For the text-containing cell, return its midpoint in (X, Y) coordinate format. 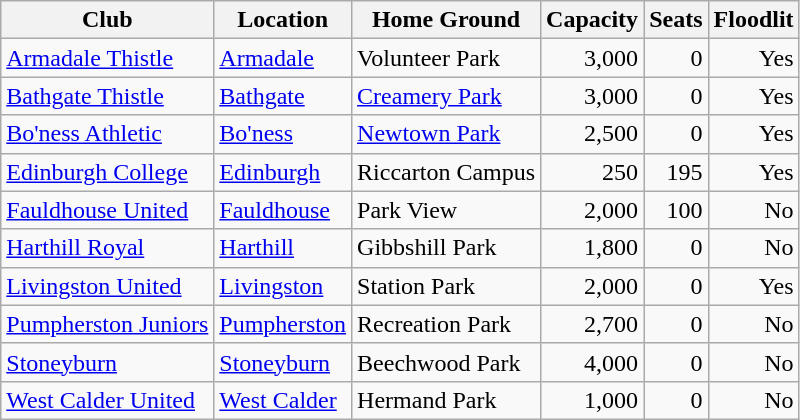
2,700 (592, 324)
Beechwood Park (446, 362)
West Calder United (108, 400)
1,000 (592, 400)
Park View (446, 210)
Club (108, 20)
Seats (676, 20)
Volunteer Park (446, 58)
Armadale Thistle (108, 58)
Hermand Park (446, 400)
Fauldhouse United (108, 210)
Floodlit (754, 20)
Pumpherston (283, 324)
Pumpherston Juniors (108, 324)
Home Ground (446, 20)
Harthill Royal (108, 248)
Bathgate Thistle (108, 96)
4,000 (592, 362)
Newtown Park (446, 134)
Location (283, 20)
Capacity (592, 20)
Edinburgh College (108, 172)
Fauldhouse (283, 210)
Bathgate (283, 96)
Armadale (283, 58)
Bo'ness Athletic (108, 134)
250 (592, 172)
Creamery Park (446, 96)
Gibbshill Park (446, 248)
195 (676, 172)
Livingston (283, 286)
100 (676, 210)
Edinburgh (283, 172)
Station Park (446, 286)
1,800 (592, 248)
Bo'ness (283, 134)
2,500 (592, 134)
Livingston United (108, 286)
Recreation Park (446, 324)
Riccarton Campus (446, 172)
Harthill (283, 248)
West Calder (283, 400)
